Output the [x, y] coordinate of the center of the cell containing the given text.  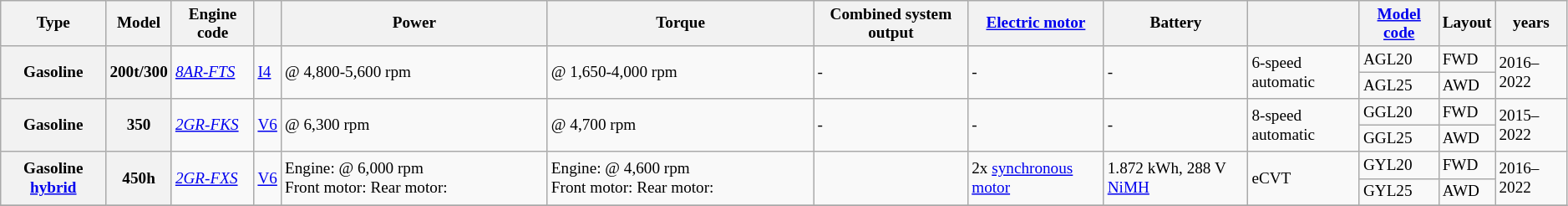
Engine: @ 6,000 rpmFront motor: Rear motor: [414, 178]
GYL25 [1398, 192]
1.872 kWh, 288 V NiMH [1176, 178]
Layout [1467, 23]
Type [53, 23]
2015–2022 [1531, 126]
@ 4,800-5,600 rpm [414, 72]
Gasoline hybrid [53, 178]
AGL20 [1398, 59]
years [1531, 23]
450h [139, 178]
Engine: @ 4,600 rpmFront motor: Rear motor: [680, 178]
Engine code [212, 23]
350 [139, 126]
@ 6,300 rpm [414, 126]
@ 4,700 rpm [680, 126]
8AR-FTS [212, 72]
8-speed automatic [1304, 126]
Torque [680, 23]
AGL25 [1398, 85]
GGL20 [1398, 112]
6-speed automatic [1304, 72]
Combined system output [891, 23]
@ 1,650-4,000 rpm [680, 72]
2GR-FXS [212, 178]
2x synchronous motor [1036, 178]
2GR-FKS [212, 126]
200t/300 [139, 72]
Electric motor [1036, 23]
GYL20 [1398, 165]
Battery [1176, 23]
Model code [1398, 23]
GGL25 [1398, 139]
Model [139, 23]
I4 [267, 72]
eCVT [1304, 178]
Power [414, 23]
